Determine the (X, Y) coordinate at the center of the cell enclosing the given text.  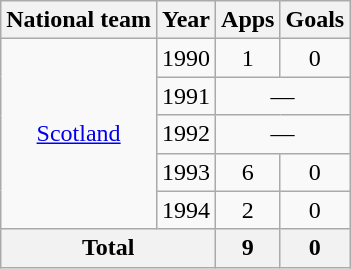
1992 (186, 134)
6 (248, 172)
1991 (186, 96)
1 (248, 58)
Goals (315, 20)
1994 (186, 210)
1993 (186, 172)
Scotland (79, 134)
9 (248, 248)
Total (108, 248)
Apps (248, 20)
1990 (186, 58)
National team (79, 20)
2 (248, 210)
Year (186, 20)
